Detect which cell encompasses the target text, then output its (X, Y) center coordinate. 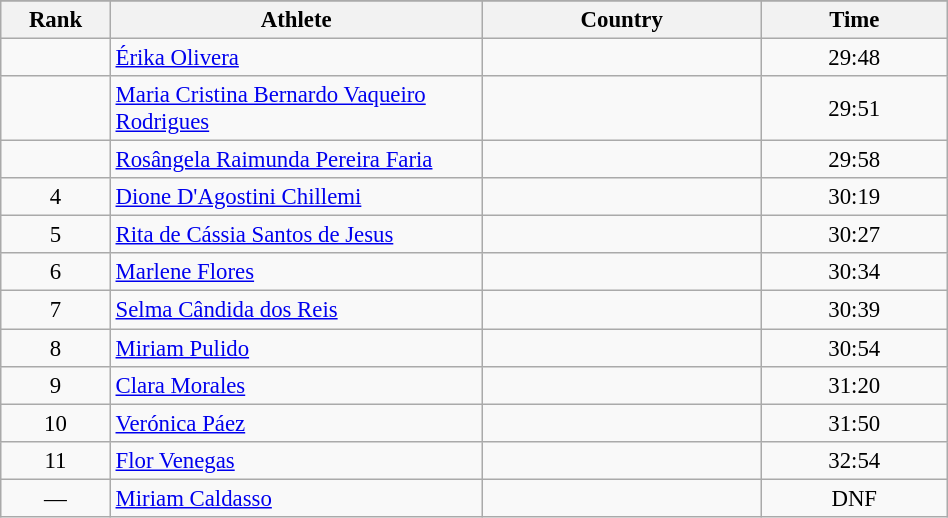
29:58 (854, 160)
Miriam Caldasso (296, 498)
30:19 (854, 197)
29:48 (854, 58)
Miriam Pulido (296, 348)
30:34 (854, 273)
9 (56, 385)
Rosângela Raimunda Pereira Faria (296, 160)
10 (56, 423)
11 (56, 460)
30:54 (854, 348)
8 (56, 348)
29:51 (854, 108)
Verónica Páez (296, 423)
31:50 (854, 423)
7 (56, 310)
Érika Olivera (296, 58)
DNF (854, 498)
30:39 (854, 310)
— (56, 498)
Rita de Cássia Santos de Jesus (296, 235)
Selma Cândida dos Reis (296, 310)
Clara Morales (296, 385)
31:20 (854, 385)
5 (56, 235)
4 (56, 197)
Country (622, 20)
Flor Venegas (296, 460)
30:27 (854, 235)
32:54 (854, 460)
Dione D'Agostini Chillemi (296, 197)
Marlene Flores (296, 273)
Maria Cristina Bernardo Vaqueiro Rodrigues (296, 108)
Rank (56, 20)
6 (56, 273)
Athlete (296, 20)
Time (854, 20)
